Detect which cell encompasses the target text, then output its (x, y) center coordinate. 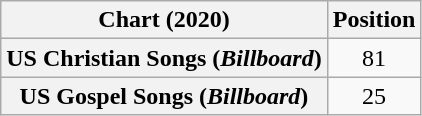
25 (374, 96)
Position (374, 20)
Chart (2020) (164, 20)
US Gospel Songs (Billboard) (164, 96)
US Christian Songs (Billboard) (164, 58)
81 (374, 58)
